Return the (X, Y) coordinate for the center point of the cell that contains the specified text.  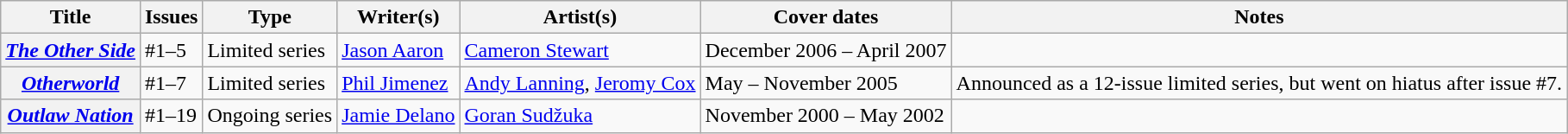
Notes (1259, 17)
Title (71, 17)
Phil Jimenez (398, 83)
Ongoing series (270, 116)
Andy Lanning, Jeromy Cox (580, 83)
The Other Side (71, 50)
Cover dates (826, 17)
#1–5 (171, 50)
Announced as a 12-issue limited series, but went on hiatus after issue #7. (1259, 83)
Goran Sudžuka (580, 116)
#1–7 (171, 83)
Issues (171, 17)
Jamie Delano (398, 116)
Cameron Stewart (580, 50)
Writer(s) (398, 17)
Jason Aaron (398, 50)
Outlaw Nation (71, 116)
November 2000 – May 2002 (826, 116)
Otherworld (71, 83)
December 2006 – April 2007 (826, 50)
Type (270, 17)
May – November 2005 (826, 83)
Artist(s) (580, 17)
#1–19 (171, 116)
